Output the [x, y] coordinate of the center of the cell containing the given text.  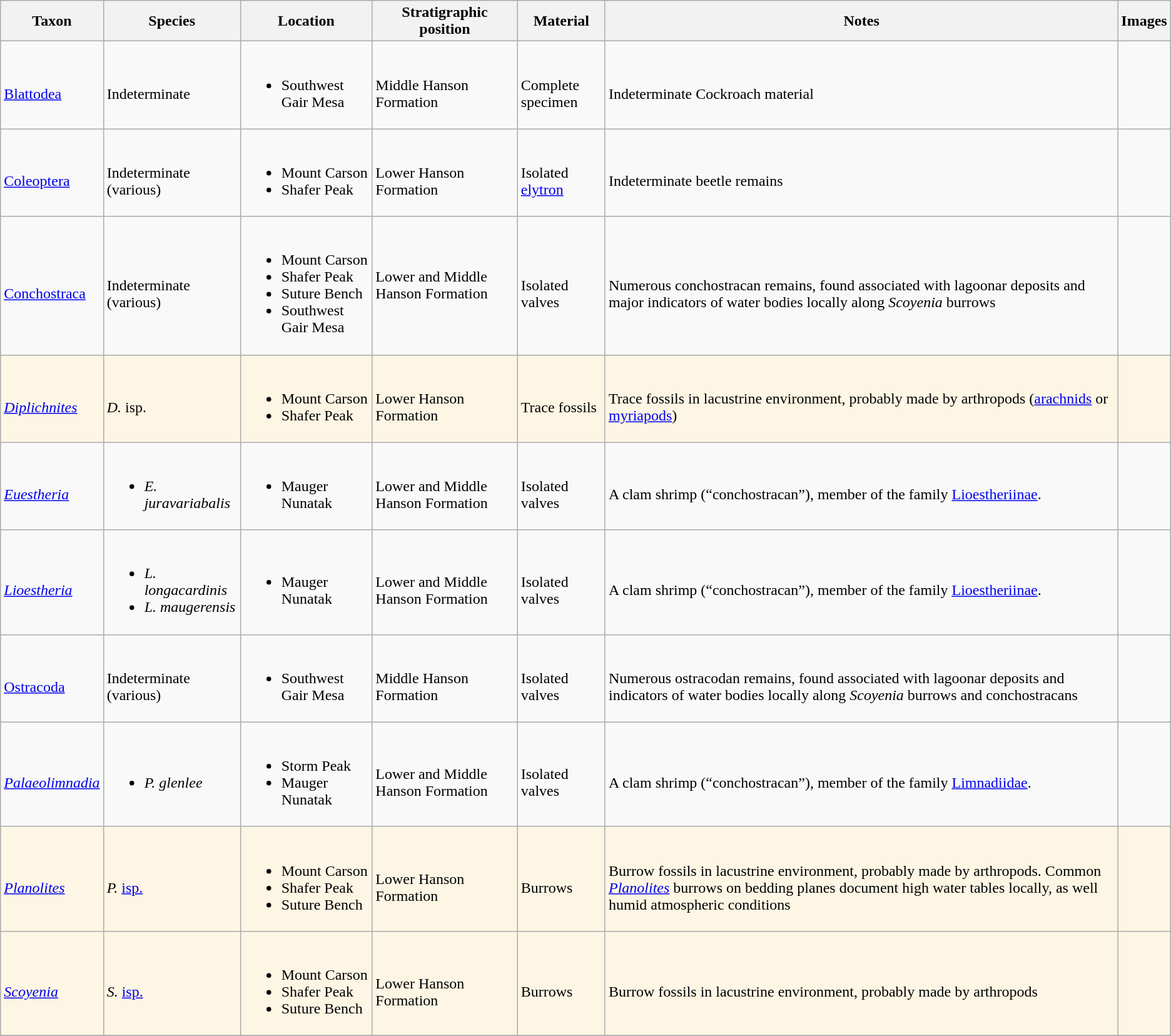
Indeterminate [171, 85]
Diplichnites [52, 399]
P. glenlee [171, 774]
Notes [861, 21]
Euestheria [52, 486]
Indeterminate Cockroach material [861, 85]
Location [307, 21]
Species [171, 21]
Storm PeakMauger Nunatak [307, 774]
Taxon [52, 21]
Complete specimen [561, 85]
Burrow fossils in lacustrine environment, probably made by arthropods [861, 983]
Stratigraphic position [445, 21]
D. isp. [171, 399]
S. isp. [171, 983]
Numerous conchostracan remains, found associated with lagoonar deposits and major indicators of water bodies locally along Scoyenia burrows [861, 285]
Conchostraca [52, 285]
P. isp. [171, 878]
Isolated elytron [561, 173]
Trace fossils in lacustrine environment, probably made by arthropods (arachnids or myriapods) [861, 399]
Lioestheria [52, 582]
Indeterminate beetle remains [861, 173]
Material [561, 21]
Planolites [52, 878]
Palaeolimnadia [52, 774]
Images [1144, 21]
Blattodea [52, 85]
E. juravariabalis [171, 486]
Numerous ostracodan remains, found associated with lagoonar deposits and indicators of water bodies locally along Scoyenia burrows and conchostracans [861, 678]
A clam shrimp (“conchostracan”), member of the family Limnadiidae. [861, 774]
Mount CarsonShafer PeakSuture BenchSouthwest Gair Mesa [307, 285]
Ostracoda [52, 678]
Trace fossils [561, 399]
Coleoptera [52, 173]
L. longacardinisL. maugerensis [171, 582]
Scoyenia [52, 983]
